For the text-containing cell, return its midpoint in (X, Y) coordinate format. 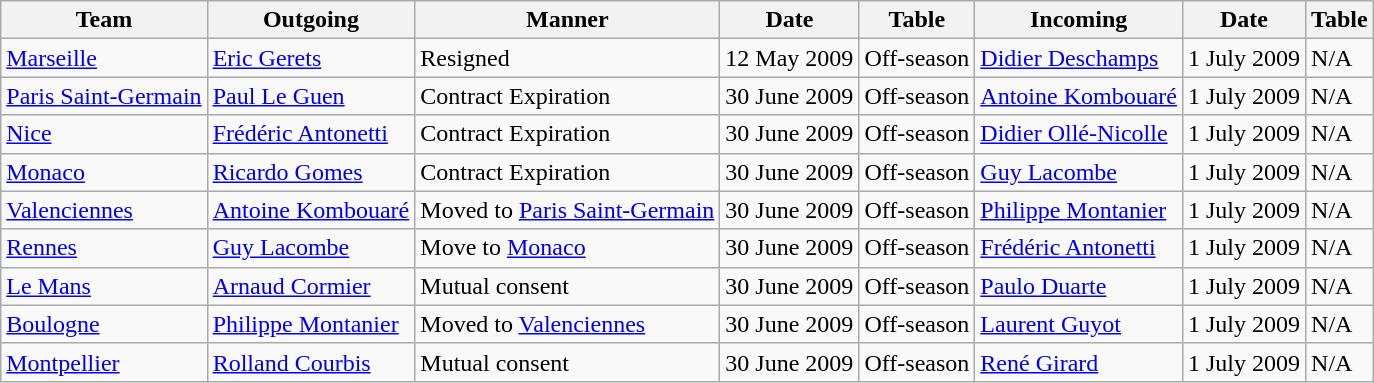
Rennes (104, 248)
Laurent Guyot (1079, 324)
Paris Saint-Germain (104, 96)
Move to Monaco (568, 248)
Marseille (104, 58)
Paulo Duarte (1079, 286)
Eric Gerets (311, 58)
Outgoing (311, 20)
Moved to Valenciennes (568, 324)
Valenciennes (104, 210)
Resigned (568, 58)
Didier Deschamps (1079, 58)
Boulogne (104, 324)
Arnaud Cormier (311, 286)
Team (104, 20)
Incoming (1079, 20)
12 May 2009 (790, 58)
Monaco (104, 172)
Manner (568, 20)
Moved to Paris Saint-Germain (568, 210)
René Girard (1079, 362)
Rolland Courbis (311, 362)
Le Mans (104, 286)
Nice (104, 134)
Ricardo Gomes (311, 172)
Didier Ollé-Nicolle (1079, 134)
Paul Le Guen (311, 96)
Montpellier (104, 362)
